Identify which cell holds the provided text, then report its [x, y] central coordinate. 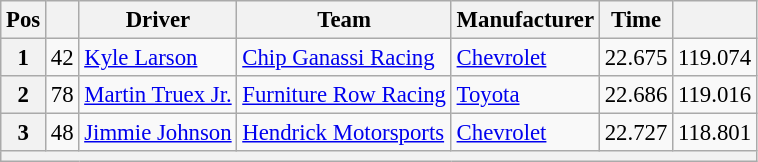
Jimmie Johnson [158, 133]
Time [636, 20]
119.074 [715, 58]
Toyota [525, 95]
3 [24, 133]
2 [24, 95]
118.801 [715, 133]
Manufacturer [525, 20]
119.016 [715, 95]
22.675 [636, 58]
1 [24, 58]
Furniture Row Racing [344, 95]
Kyle Larson [158, 58]
Driver [158, 20]
48 [62, 133]
42 [62, 58]
22.727 [636, 133]
Pos [24, 20]
Team [344, 20]
Chip Ganassi Racing [344, 58]
22.686 [636, 95]
78 [62, 95]
Hendrick Motorsports [344, 133]
Martin Truex Jr. [158, 95]
